Scan for the cell matching the given text and deliver its [x, y] coordinate at center. 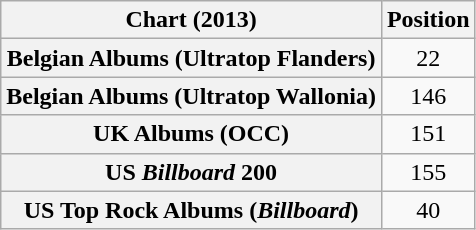
UK Albums (OCC) [192, 134]
Belgian Albums (Ultratop Wallonia) [192, 96]
Belgian Albums (Ultratop Flanders) [192, 58]
US Billboard 200 [192, 172]
146 [428, 96]
Position [428, 20]
155 [428, 172]
US Top Rock Albums (Billboard) [192, 210]
Chart (2013) [192, 20]
40 [428, 210]
151 [428, 134]
22 [428, 58]
